Output the [X, Y] coordinate of the center of the cell containing the given text.  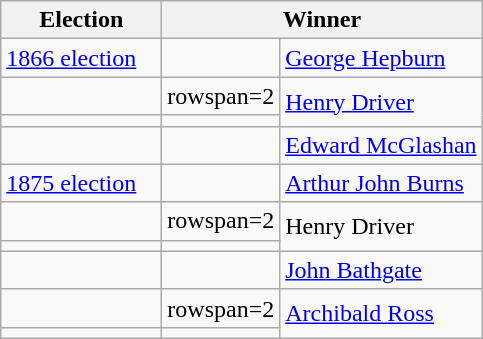
1875 election [82, 183]
Election [82, 20]
George Hepburn [381, 58]
Arthur John Burns [381, 183]
Edward McGlashan [381, 145]
1866 election [82, 58]
Archibald Ross [381, 314]
Winner [322, 20]
John Bathgate [381, 270]
